Capture the cell that displays the provided text and extract its (x, y) central coordinate. 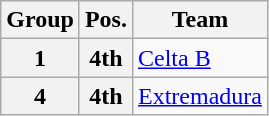
Extremadura (200, 96)
Team (200, 20)
Pos. (106, 20)
Group (40, 20)
1 (40, 58)
4 (40, 96)
Celta B (200, 58)
